Return [x, y] of the center of cell containing provided text 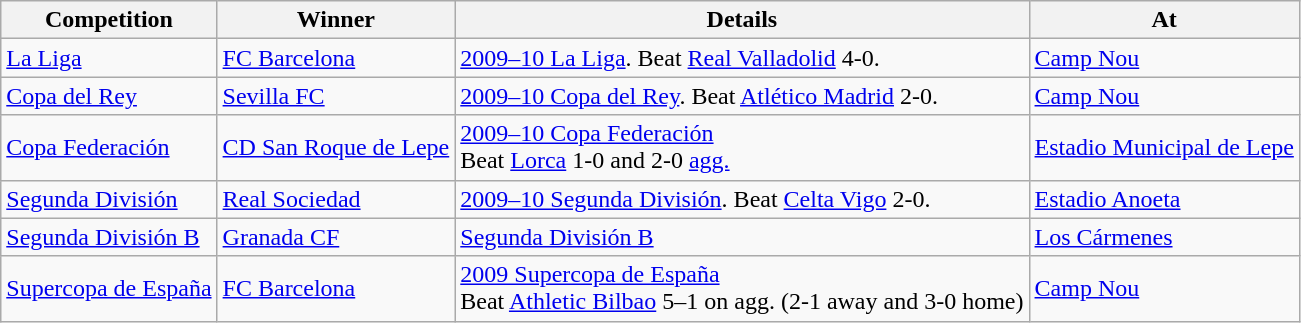
Supercopa de España [109, 288]
Granada CF [336, 237]
2009–10 Copa del Rey. Beat Atlético Madrid 2-0. [742, 96]
Los Cármenes [1164, 237]
Estadio Anoeta [1164, 199]
La Liga [109, 58]
Winner [336, 20]
Details [742, 20]
2009–10 Copa FederaciónBeat Lorca 1-0 and 2-0 agg. [742, 148]
Competition [109, 20]
Copa del Rey [109, 96]
2009–10 Segunda División. Beat Celta Vigo 2-0. [742, 199]
At [1164, 20]
Copa Federación [109, 148]
CD San Roque de Lepe [336, 148]
Real Sociedad [336, 199]
2009 Supercopa de EspañaBeat Athletic Bilbao 5–1 on agg. (2-1 away and 3-0 home) [742, 288]
Sevilla FC [336, 96]
Segunda División [109, 199]
2009–10 La Liga. Beat Real Valladolid 4-0. [742, 58]
Estadio Municipal de Lepe [1164, 148]
